Capture the cell that displays the provided text and extract its [X, Y] central coordinate. 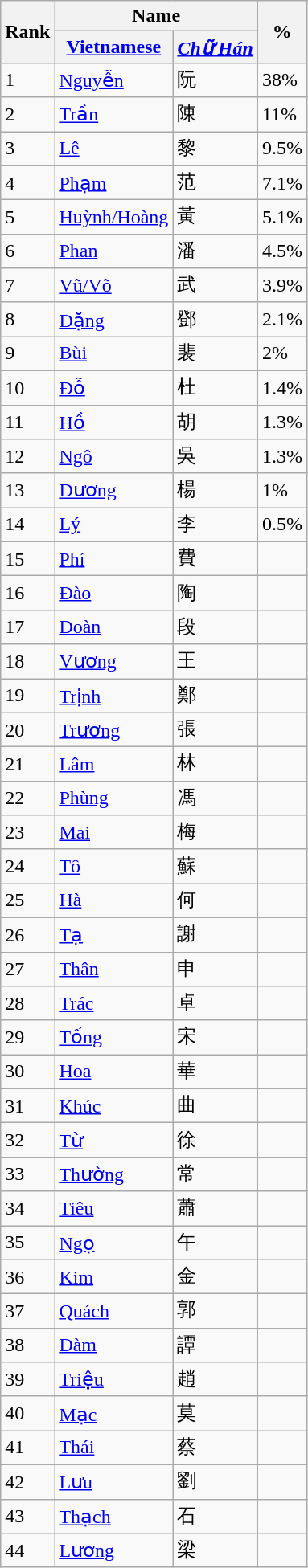
29 [27, 1038]
Thái [114, 1448]
劉 [216, 1481]
段 [216, 627]
4 [27, 183]
裴 [216, 353]
Khúc [114, 1105]
34 [27, 1208]
楊 [216, 490]
梅 [216, 832]
38% [281, 80]
2.1% [281, 320]
Trần [114, 114]
申 [216, 969]
33 [27, 1174]
43 [27, 1517]
Trương [114, 729]
鄧 [216, 320]
蔡 [216, 1448]
5 [27, 217]
Tiêu [114, 1208]
Tạ [114, 935]
莫 [216, 1414]
26 [27, 935]
Từ [114, 1141]
馮 [216, 798]
石 [216, 1517]
16 [27, 593]
阮 [216, 80]
36 [27, 1277]
Đặng [114, 320]
Chữ Hán [216, 47]
Lê [114, 149]
41 [27, 1448]
18 [27, 662]
Vũ/Võ [114, 286]
19 [27, 696]
郭 [216, 1311]
42 [27, 1481]
10 [27, 387]
40 [27, 1414]
Rank [27, 32]
13 [27, 490]
1 [27, 80]
Ngọ [114, 1243]
1% [281, 490]
Đoàn [114, 627]
武 [216, 286]
常 [216, 1174]
14 [27, 525]
2 [27, 114]
Bùi [114, 353]
譚 [216, 1345]
Huỳnh/Hoàng [114, 217]
11% [281, 114]
35 [27, 1243]
4.5% [281, 251]
27 [27, 969]
王 [216, 662]
32 [27, 1141]
22 [27, 798]
39 [27, 1380]
9 [27, 353]
5.1% [281, 217]
Phùng [114, 798]
7 [27, 286]
Đỗ [114, 387]
Triệu [114, 1380]
Name [156, 16]
蕭 [216, 1208]
Thạch [114, 1517]
Trịnh [114, 696]
23 [27, 832]
11 [27, 423]
Dương [114, 490]
25 [27, 901]
Thân [114, 969]
費 [216, 559]
謝 [216, 935]
31 [27, 1105]
Vietnamese [114, 47]
梁 [216, 1550]
1.4% [281, 387]
林 [216, 765]
宋 [216, 1038]
Đàm [114, 1345]
Nguyễn [114, 80]
Vương [114, 662]
吳 [216, 456]
曲 [216, 1105]
胡 [216, 423]
Tô [114, 866]
44 [27, 1550]
Ngô [114, 456]
趙 [216, 1380]
3 [27, 149]
Phạm [114, 183]
徐 [216, 1141]
杜 [216, 387]
Hoa [114, 1072]
21 [27, 765]
Kim [114, 1277]
張 [216, 729]
Mai [114, 832]
Hà [114, 901]
Lưu [114, 1481]
38 [27, 1345]
陳 [216, 114]
3.9% [281, 286]
20 [27, 729]
Thường [114, 1174]
7.1% [281, 183]
Hồ [114, 423]
黃 [216, 217]
12 [27, 456]
15 [27, 559]
0.5% [281, 525]
28 [27, 1004]
30 [27, 1072]
鄭 [216, 696]
Trác [114, 1004]
6 [27, 251]
24 [27, 866]
8 [27, 320]
Phan [114, 251]
Đào [114, 593]
何 [216, 901]
華 [216, 1072]
午 [216, 1243]
% [281, 32]
Mạc [114, 1414]
卓 [216, 1004]
Phí [114, 559]
9.5% [281, 149]
蘇 [216, 866]
陶 [216, 593]
Lý [114, 525]
Tống [114, 1038]
Lương [114, 1550]
Quách [114, 1311]
Lâm [114, 765]
2% [281, 353]
范 [216, 183]
潘 [216, 251]
37 [27, 1311]
黎 [216, 149]
李 [216, 525]
17 [27, 627]
金 [216, 1277]
